From the cell containing the given text, extract its center point as (X, Y) coordinate. 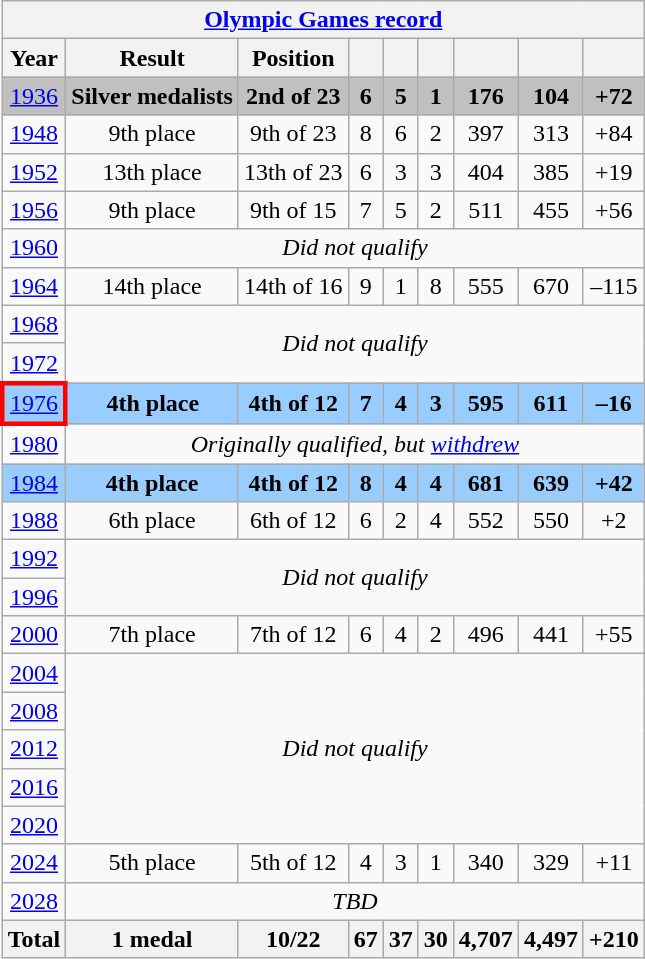
1956 (34, 210)
–16 (614, 404)
2016 (34, 787)
5th place (152, 863)
681 (486, 483)
1992 (34, 559)
+19 (614, 172)
Originally qualified, but withdrew (355, 444)
67 (366, 939)
+210 (614, 939)
1980 (34, 444)
385 (550, 172)
Olympic Games record (323, 20)
455 (550, 210)
2nd of 23 (293, 96)
2000 (34, 635)
1988 (34, 521)
104 (550, 96)
1936 (34, 96)
+84 (614, 134)
1964 (34, 286)
TBD (355, 901)
1996 (34, 597)
9 (366, 286)
313 (550, 134)
670 (550, 286)
+2 (614, 521)
2028 (34, 901)
Position (293, 58)
4,707 (486, 939)
9th of 23 (293, 134)
595 (486, 404)
340 (486, 863)
9th of 15 (293, 210)
30 (436, 939)
7th of 12 (293, 635)
10/22 (293, 939)
6th of 12 (293, 521)
555 (486, 286)
14th place (152, 286)
1948 (34, 134)
496 (486, 635)
2008 (34, 711)
4,497 (550, 939)
+56 (614, 210)
–115 (614, 286)
7th place (152, 635)
397 (486, 134)
37 (400, 939)
329 (550, 863)
176 (486, 96)
13th of 23 (293, 172)
13th place (152, 172)
552 (486, 521)
511 (486, 210)
441 (550, 635)
1984 (34, 483)
2012 (34, 749)
6th place (152, 521)
Total (34, 939)
14th of 16 (293, 286)
639 (550, 483)
5th of 12 (293, 863)
550 (550, 521)
+11 (614, 863)
1968 (34, 324)
Year (34, 58)
+42 (614, 483)
1960 (34, 248)
Result (152, 58)
+72 (614, 96)
1972 (34, 363)
Silver medalists (152, 96)
1976 (34, 404)
1952 (34, 172)
+55 (614, 635)
404 (486, 172)
1 medal (152, 939)
611 (550, 404)
2024 (34, 863)
2004 (34, 673)
2020 (34, 825)
